Detect which cell encompasses the target text, then output its (X, Y) center coordinate. 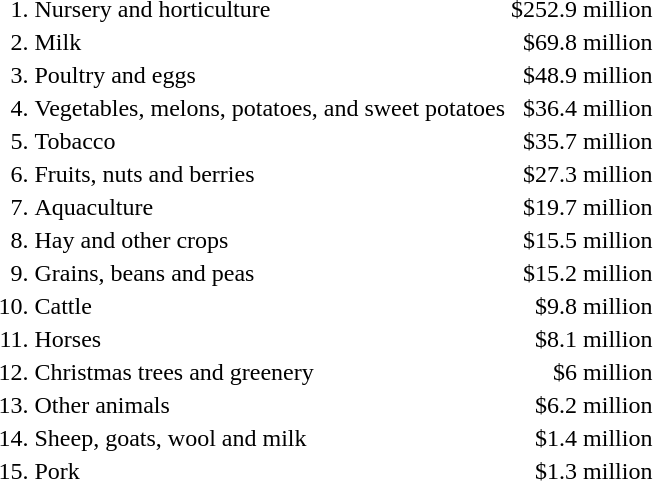
Fruits, nuts and berries (270, 174)
Poultry and eggs (270, 75)
Vegetables, melons, potatoes, and sweet potatoes (270, 108)
Other animals (270, 405)
Milk (270, 42)
Aquaculture (270, 207)
Sheep, goats, wool and milk (270, 438)
Cattle (270, 306)
Hay and other crops (270, 240)
Horses (270, 339)
Christmas trees and greenery (270, 372)
Grains, beans and peas (270, 273)
Tobacco (270, 141)
